Scan for the cell matching the given text and deliver its (x, y) coordinate at center. 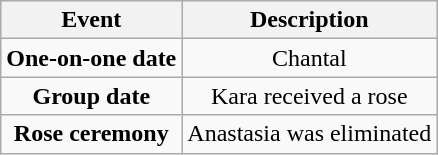
Chantal (310, 58)
Rose ceremony (92, 134)
Event (92, 20)
Kara received a rose (310, 96)
One-on-one date (92, 58)
Anastasia was eliminated (310, 134)
Group date (92, 96)
Description (310, 20)
